Return the [x, y] coordinate for the center point of the cell that contains the specified text.  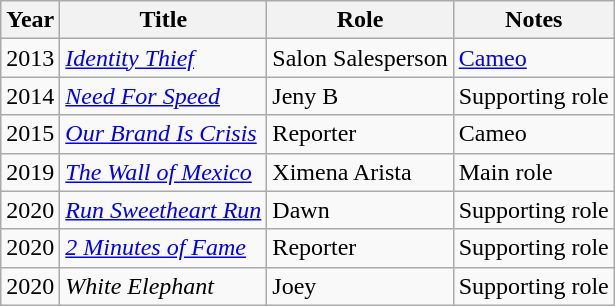
Jeny B [360, 96]
Year [30, 20]
Joey [360, 286]
Need For Speed [164, 96]
Our Brand Is Crisis [164, 134]
Notes [534, 20]
2014 [30, 96]
Run Sweetheart Run [164, 210]
The Wall of Mexico [164, 172]
2015 [30, 134]
2019 [30, 172]
Dawn [360, 210]
Ximena Arista [360, 172]
2013 [30, 58]
2 Minutes of Fame [164, 248]
Main role [534, 172]
Role [360, 20]
White Elephant [164, 286]
Identity Thief [164, 58]
Salon Salesperson [360, 58]
Title [164, 20]
